Return [x, y] of the center of cell containing provided text 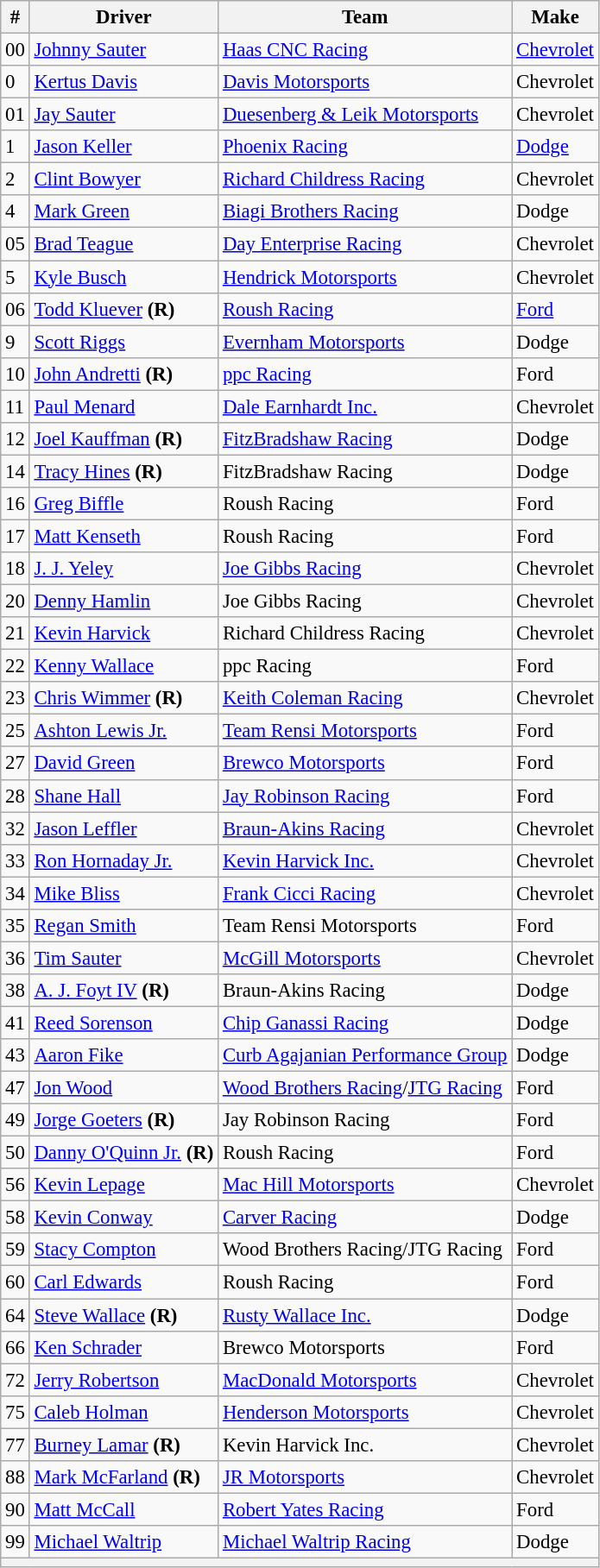
23 [16, 698]
Mark Green [123, 211]
Davis Motorsports [365, 82]
16 [16, 504]
Johnny Sauter [123, 50]
Carver Racing [365, 1218]
McGill Motorsports [365, 958]
Scott Riggs [123, 342]
Chris Wimmer (R) [123, 698]
2 [16, 179]
Ken Schrader [123, 1347]
Jorge Goeters (R) [123, 1120]
JR Motorsports [365, 1477]
A. J. Foyt IV (R) [123, 991]
01 [16, 115]
David Green [123, 764]
Clint Bowyer [123, 179]
18 [16, 569]
28 [16, 796]
5 [16, 277]
Aaron Fike [123, 1055]
Mike Bliss [123, 893]
17 [16, 536]
Day Enterprise Racing [365, 244]
27 [16, 764]
41 [16, 1023]
Robert Yates Racing [365, 1509]
47 [16, 1088]
Team [365, 17]
Michael Waltrip [123, 1542]
Denny Hamlin [123, 601]
Danny O'Quinn Jr. (R) [123, 1153]
1 [16, 147]
Carl Edwards [123, 1282]
Brad Teague [123, 244]
75 [16, 1412]
99 [16, 1542]
49 [16, 1120]
Ashton Lewis Jr. [123, 731]
Shane Hall [123, 796]
Jason Keller [123, 147]
72 [16, 1380]
Joel Kauffman (R) [123, 439]
Matt McCall [123, 1509]
88 [16, 1477]
Driver [123, 17]
Kyle Busch [123, 277]
Kevin Conway [123, 1218]
Jason Leffler [123, 828]
Kenny Wallace [123, 666]
Tracy Hines (R) [123, 471]
22 [16, 666]
66 [16, 1347]
Henderson Motorsports [365, 1412]
11 [16, 406]
06 [16, 309]
Todd Kluever (R) [123, 309]
58 [16, 1218]
Greg Biffle [123, 504]
Regan Smith [123, 926]
Evernham Motorsports [365, 342]
Dale Earnhardt Inc. [365, 406]
Mark McFarland (R) [123, 1477]
Curb Agajanian Performance Group [365, 1055]
Reed Sorenson [123, 1023]
05 [16, 244]
20 [16, 601]
Ron Hornaday Jr. [123, 860]
Jerry Robertson [123, 1380]
38 [16, 991]
Haas CNC Racing [365, 50]
Burney Lamar (R) [123, 1445]
59 [16, 1250]
Frank Cicci Racing [365, 893]
Caleb Holman [123, 1412]
14 [16, 471]
10 [16, 374]
60 [16, 1282]
Make [555, 17]
Keith Coleman Racing [365, 698]
Rusty Wallace Inc. [365, 1315]
Hendrick Motorsports [365, 277]
Mac Hill Motorsports [365, 1185]
Biagi Brothers Racing [365, 211]
77 [16, 1445]
25 [16, 731]
J. J. Yeley [123, 569]
Michael Waltrip Racing [365, 1542]
9 [16, 342]
MacDonald Motorsports [365, 1380]
Chip Ganassi Racing [365, 1023]
Kevin Harvick [123, 633]
43 [16, 1055]
00 [16, 50]
64 [16, 1315]
# [16, 17]
21 [16, 633]
56 [16, 1185]
Duesenberg & Leik Motorsports [365, 115]
Steve Wallace (R) [123, 1315]
12 [16, 439]
34 [16, 893]
35 [16, 926]
0 [16, 82]
Jon Wood [123, 1088]
33 [16, 860]
Kevin Lepage [123, 1185]
Kertus Davis [123, 82]
50 [16, 1153]
Phoenix Racing [365, 147]
John Andretti (R) [123, 374]
36 [16, 958]
Jay Sauter [123, 115]
Tim Sauter [123, 958]
4 [16, 211]
32 [16, 828]
Paul Menard [123, 406]
Stacy Compton [123, 1250]
90 [16, 1509]
Matt Kenseth [123, 536]
